Extract the [X, Y] coordinate from the center of the cell holding the provided text.  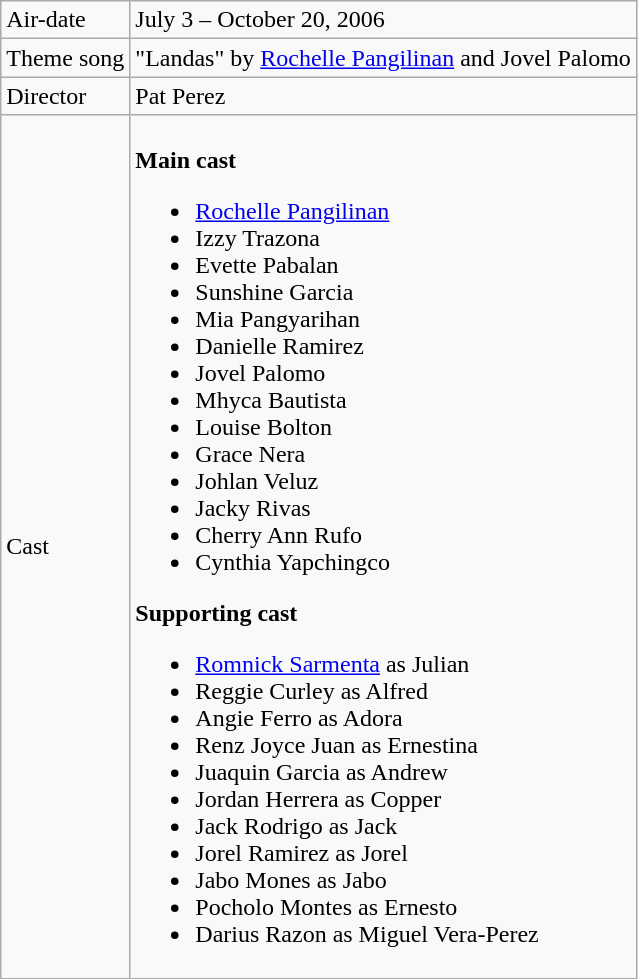
Pat Perez [384, 96]
Director [66, 96]
"Landas" by Rochelle Pangilinan and Jovel Palomo [384, 58]
July 3 – October 20, 2006 [384, 20]
Air-date [66, 20]
Theme song [66, 58]
Cast [66, 546]
